Detect which cell encompasses the target text, then output its (X, Y) center coordinate. 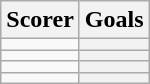
Scorer (40, 20)
Goals (114, 20)
